Identify which cell holds the provided text, then report its [x, y] central coordinate. 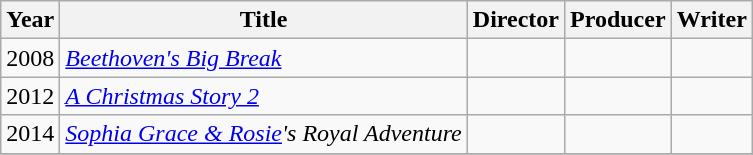
2008 [30, 58]
2012 [30, 96]
2014 [30, 134]
Writer [712, 20]
Producer [618, 20]
Beethoven's Big Break [264, 58]
Director [516, 20]
Sophia Grace & Rosie's Royal Adventure [264, 134]
A Christmas Story 2 [264, 96]
Title [264, 20]
Year [30, 20]
